Return [x, y] of the center of cell containing provided text 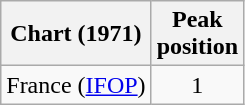
Peakposition [197, 34]
France (IFOP) [76, 85]
1 [197, 85]
Chart (1971) [76, 34]
